Locate the cell with the specified text and output its [X, Y] center coordinate. 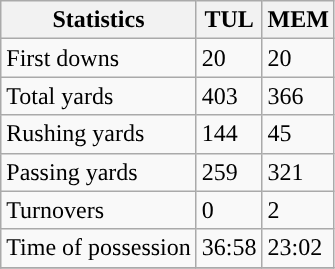
TUL [229, 20]
144 [229, 134]
366 [298, 96]
259 [229, 172]
45 [298, 134]
Turnovers [99, 210]
2 [298, 210]
Total yards [99, 96]
Statistics [99, 20]
23:02 [298, 248]
Time of possession [99, 248]
36:58 [229, 248]
Passing yards [99, 172]
403 [229, 96]
Rushing yards [99, 134]
First downs [99, 58]
321 [298, 172]
0 [229, 210]
MEM [298, 20]
